Return [X, Y] of the center of cell containing provided text 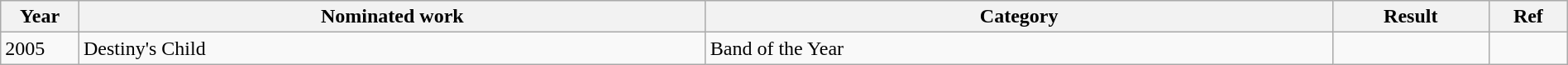
Category [1019, 17]
2005 [40, 48]
Destiny's Child [392, 48]
Year [40, 17]
Result [1411, 17]
Nominated work [392, 17]
Ref [1528, 17]
Band of the Year [1019, 48]
